Output the [X, Y] coordinate of the center of the cell containing the given text.  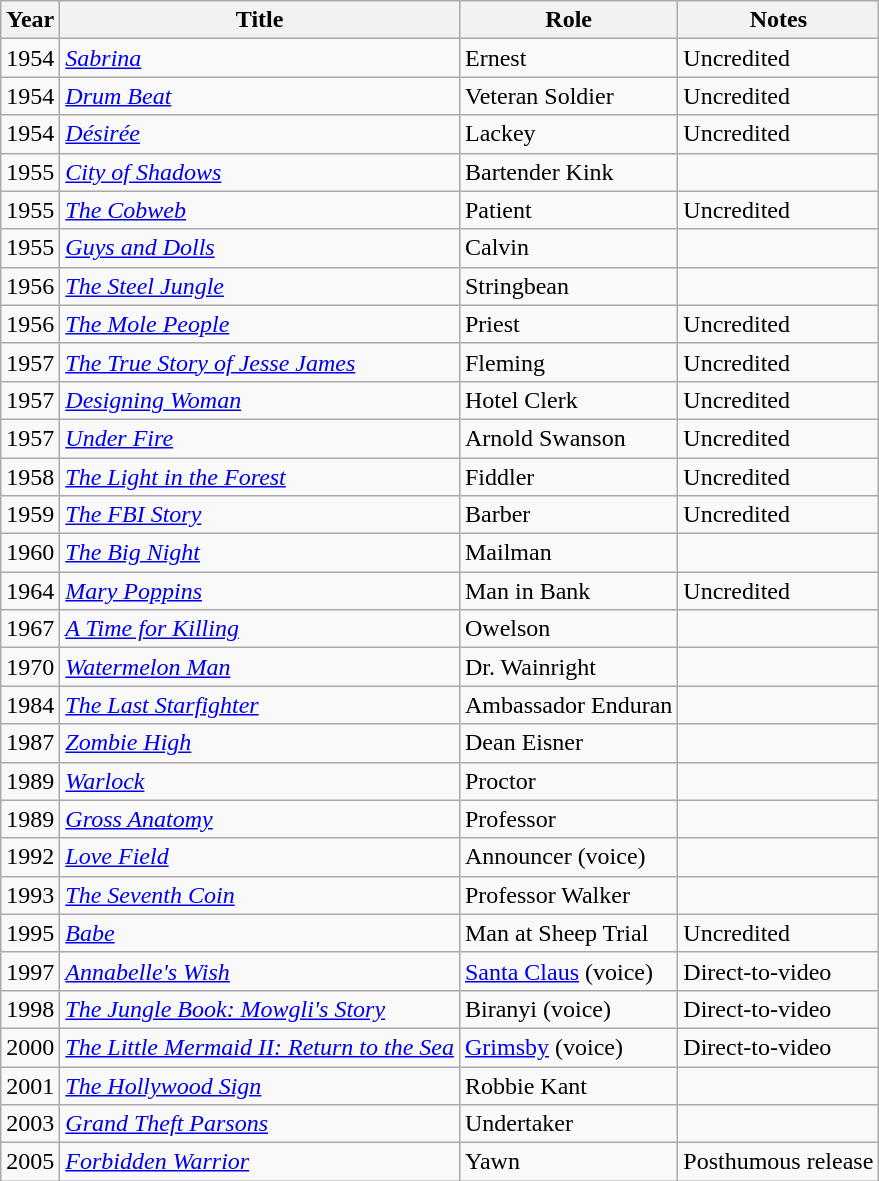
Watermelon Man [260, 667]
The Light in the Forest [260, 477]
Grimsby (voice) [568, 1047]
Biranyi (voice) [568, 1009]
Hotel Clerk [568, 400]
Santa Claus (voice) [568, 971]
Désirée [260, 134]
Veteran Soldier [568, 96]
Guys and Dolls [260, 248]
Ambassador Enduran [568, 705]
Undertaker [568, 1124]
Title [260, 20]
Drum Beat [260, 96]
Ernest [568, 58]
Owelson [568, 629]
Under Fire [260, 438]
Stringbean [568, 286]
Forbidden Warrior [260, 1162]
1997 [30, 971]
The Last Starfighter [260, 705]
The Big Night [260, 553]
The Seventh Coin [260, 895]
1993 [30, 895]
Man at Sheep Trial [568, 933]
1967 [30, 629]
Posthumous release [778, 1162]
Robbie Kant [568, 1085]
Sabrina [260, 58]
Patient [568, 210]
Zombie High [260, 743]
Love Field [260, 857]
The Mole People [260, 324]
The Jungle Book: Mowgli's Story [260, 1009]
1992 [30, 857]
1960 [30, 553]
Year [30, 20]
Grand Theft Parsons [260, 1124]
The FBI Story [260, 515]
Mailman [568, 553]
2003 [30, 1124]
Professor Walker [568, 895]
1987 [30, 743]
Gross Anatomy [260, 819]
Warlock [260, 781]
Announcer (voice) [568, 857]
The Little Mermaid II: Return to the Sea [260, 1047]
Lackey [568, 134]
1959 [30, 515]
Professor [568, 819]
Fleming [568, 362]
The Cobweb [260, 210]
2005 [30, 1162]
A Time for Killing [260, 629]
Priest [568, 324]
Mary Poppins [260, 591]
Notes [778, 20]
Fiddler [568, 477]
Yawn [568, 1162]
1958 [30, 477]
Role [568, 20]
Dean Eisner [568, 743]
1995 [30, 933]
Proctor [568, 781]
1998 [30, 1009]
1970 [30, 667]
Arnold Swanson [568, 438]
Bartender Kink [568, 172]
2000 [30, 1047]
1964 [30, 591]
City of Shadows [260, 172]
Barber [568, 515]
The Hollywood Sign [260, 1085]
The True Story of Jesse James [260, 362]
The Steel Jungle [260, 286]
Calvin [568, 248]
Man in Bank [568, 591]
1984 [30, 705]
Dr. Wainright [568, 667]
2001 [30, 1085]
Designing Woman [260, 400]
Annabelle's Wish [260, 971]
Babe [260, 933]
